Capture the cell that displays the provided text and extract its (x, y) central coordinate. 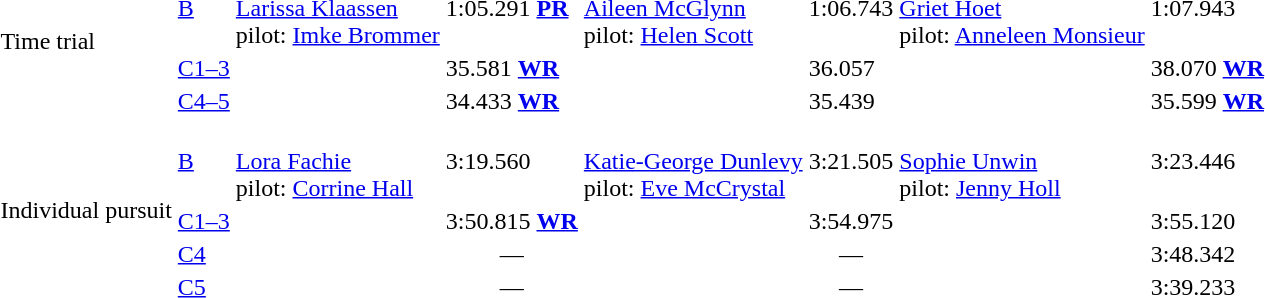
36.057 (851, 68)
3:23.446 (1207, 161)
Sophie Unwinpilot: Jenny Holl (1022, 161)
C4 (204, 254)
35.599 WR (1207, 101)
35.581 WR (512, 68)
C4–5 (204, 101)
3:55.120 (1207, 221)
35.439 (851, 101)
Katie-George Dunlevypilot: Eve McCrystal (693, 161)
3:48.342 (1207, 254)
3:19.560 (512, 161)
3:50.815 WR (512, 221)
3:21.505 (851, 161)
3:54.975 (851, 221)
38.070 WR (1207, 68)
B (204, 161)
Lora Fachiepilot: Corrine Hall (338, 161)
34.433 WR (512, 101)
